Return [x, y] of the center of cell containing provided text 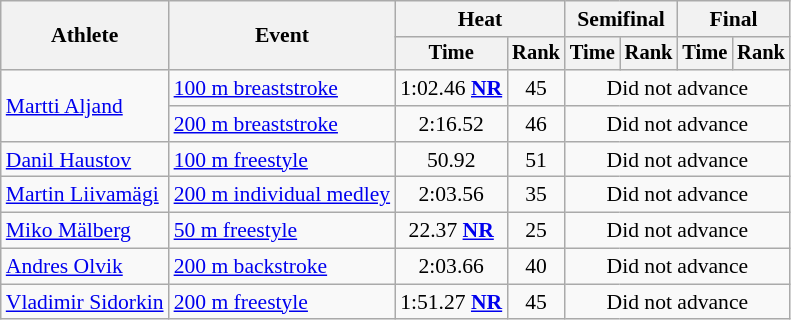
1:51.27 NR [451, 302]
200 m freestyle [282, 302]
35 [536, 195]
2:16.52 [451, 124]
25 [536, 231]
100 m freestyle [282, 160]
Heat [480, 19]
200 m breaststroke [282, 124]
Athlete [85, 36]
Martin Liivamägi [85, 195]
46 [536, 124]
51 [536, 160]
Andres Olvik [85, 267]
200 m individual medley [282, 195]
Martti Aljand [85, 106]
Vladimir Sidorkin [85, 302]
50 m freestyle [282, 231]
2:03.66 [451, 267]
40 [536, 267]
50.92 [451, 160]
2:03.56 [451, 195]
200 m backstroke [282, 267]
Event [282, 36]
22.37 NR [451, 231]
Danil Haustov [85, 160]
1:02.46 NR [451, 88]
Semifinal [621, 19]
Final [733, 19]
Miko Mälberg [85, 231]
100 m breaststroke [282, 88]
